Determine the [x, y] coordinate at the center of the cell enclosing the given text.  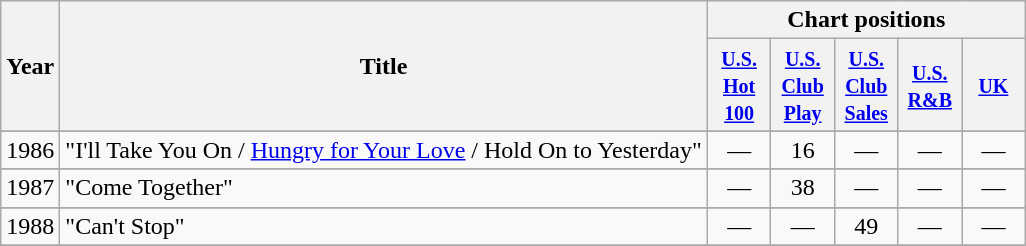
Year [30, 66]
49 [866, 226]
Chart positions [866, 20]
16 [803, 150]
U.S. Hot 100 [739, 85]
"I'll Take You On / Hungry for Your Love / Hold On to Yesterday" [384, 150]
"Can't Stop" [384, 226]
U.S. Club Sales [866, 85]
U.S. R&B [930, 85]
1988 [30, 226]
1986 [30, 150]
"Come Together" [384, 188]
38 [803, 188]
U.S. Club Play [803, 85]
UK [994, 85]
1987 [30, 188]
Title [384, 66]
